Return (X, Y) of the center of cell containing provided text 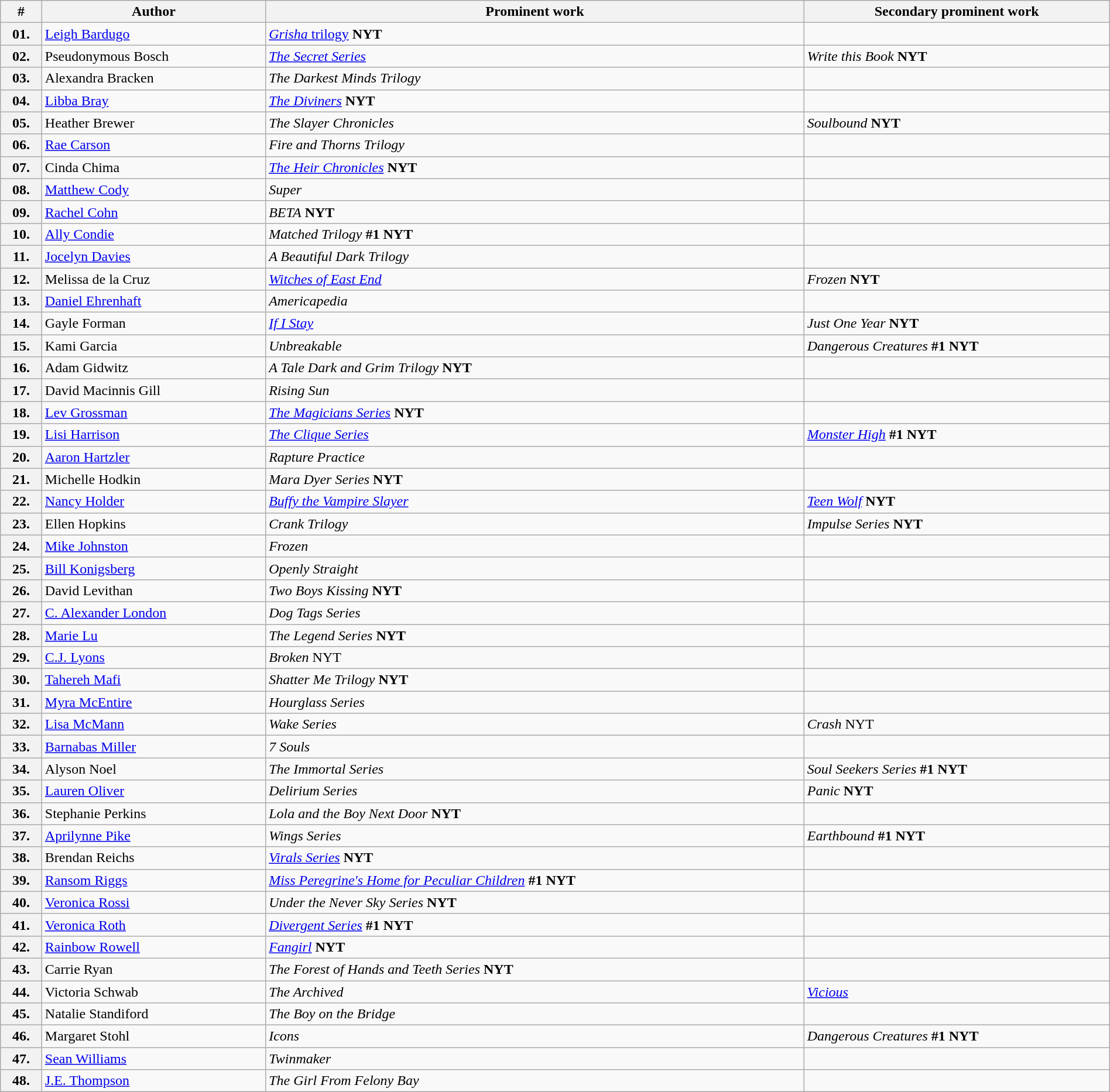
Dog Tags Series (535, 613)
C. Alexander London (153, 613)
Myra McEntire (153, 702)
Matthew Cody (153, 190)
09. (21, 212)
Super (535, 190)
47. (21, 1059)
Mike Johnston (153, 546)
31. (21, 702)
Veronica Roth (153, 925)
Virals Series NYT (535, 858)
Jocelyn Davies (153, 256)
Lisi Harrison (153, 435)
Cinda Chima (153, 167)
The Immortal Series (535, 769)
Just One Year NYT (957, 324)
Prominent work (535, 12)
Melissa de la Cruz (153, 279)
06. (21, 145)
Libba Bray (153, 101)
Hourglass Series (535, 702)
Rae Carson (153, 145)
David Levithan (153, 590)
Mara Dyer Series NYT (535, 479)
27. (21, 613)
25. (21, 568)
Openly Straight (535, 568)
24. (21, 546)
Matched Trilogy #1 NYT (535, 234)
Grisha trilogy NYT (535, 34)
BETA NYT (535, 212)
Kami Garcia (153, 346)
Nancy Holder (153, 502)
Ransom Riggs (153, 880)
Barnabas Miller (153, 747)
Shatter Me Trilogy NYT (535, 680)
Ellen Hopkins (153, 524)
Bill Konigsberg (153, 568)
If I Stay (535, 324)
Pseudonymous Bosch (153, 56)
35. (21, 791)
Rapture Practice (535, 457)
Witches of East End (535, 279)
Miss Peregrine's Home for Peculiar Children #1 NYT (535, 880)
The Archived (535, 992)
Rising Sun (535, 390)
Vicious (957, 992)
Tahereh Mafi (153, 680)
16. (21, 368)
Two Boys Kissing NYT (535, 590)
46. (21, 1036)
Impulse Series NYT (957, 524)
The Darkest Minds Trilogy (535, 78)
Crank Trilogy (535, 524)
The Slayer Chronicles (535, 123)
Delirium Series (535, 791)
38. (21, 858)
Marie Lu (153, 635)
39. (21, 880)
18. (21, 413)
13. (21, 301)
07. (21, 167)
11. (21, 256)
The Forest of Hands and Teeth Series NYT (535, 969)
Sean Williams (153, 1059)
33. (21, 747)
48. (21, 1081)
26. (21, 590)
01. (21, 34)
42. (21, 947)
Aaron Hartzler (153, 457)
Write this Book NYT (957, 56)
40. (21, 902)
05. (21, 123)
02. (21, 56)
J.E. Thompson (153, 1081)
15. (21, 346)
14. (21, 324)
08. (21, 190)
The Legend Series NYT (535, 635)
A Beautiful Dark Trilogy (535, 256)
# (21, 12)
03. (21, 78)
Daniel Ehrenhaft (153, 301)
Rachel Cohn (153, 212)
Teen Wolf NYT (957, 502)
43. (21, 969)
45. (21, 1014)
Soulbound NYT (957, 123)
Americapedia (535, 301)
Wings Series (535, 836)
Frozen NYT (957, 279)
7 Souls (535, 747)
34. (21, 769)
Natalie Standiford (153, 1014)
28. (21, 635)
Earthbound #1 NYT (957, 836)
Fangirl NYT (535, 947)
The Heir Chronicles NYT (535, 167)
Secondary prominent work (957, 12)
41. (21, 925)
Lola and the Boy Next Door NYT (535, 813)
Fire and Thorns Trilogy (535, 145)
Alyson Noel (153, 769)
17. (21, 390)
C.J. Lyons (153, 658)
Soul Seekers Series #1 NYT (957, 769)
Michelle Hodkin (153, 479)
The Diviners NYT (535, 101)
The Boy on the Bridge (535, 1014)
20. (21, 457)
Under the Never Sky Series NYT (535, 902)
Lauren Oliver (153, 791)
The Magicians Series NYT (535, 413)
Author (153, 12)
04. (21, 101)
Buffy the Vampire Slayer (535, 502)
David Macinnis Gill (153, 390)
Rainbow Rowell (153, 947)
The Secret Series (535, 56)
The Girl From Felony Bay (535, 1081)
Ally Condie (153, 234)
Wake Series (535, 724)
Frozen (535, 546)
Leigh Bardugo (153, 34)
Unbreakable (535, 346)
Adam Gidwitz (153, 368)
21. (21, 479)
32. (21, 724)
Alexandra Bracken (153, 78)
36. (21, 813)
Icons (535, 1036)
Broken NYT (535, 658)
Lev Grossman (153, 413)
Divergent Series #1 NYT (535, 925)
19. (21, 435)
Brendan Reichs (153, 858)
Margaret Stohl (153, 1036)
Stephanie Perkins (153, 813)
Monster High #1 NYT (957, 435)
37. (21, 836)
Gayle Forman (153, 324)
The Clique Series (535, 435)
30. (21, 680)
Aprilynne Pike (153, 836)
Veronica Rossi (153, 902)
Lisa McMann (153, 724)
10. (21, 234)
Carrie Ryan (153, 969)
A Tale Dark and Grim Trilogy NYT (535, 368)
Panic NYT (957, 791)
Victoria Schwab (153, 992)
Heather Brewer (153, 123)
22. (21, 502)
Twinmaker (535, 1059)
Crash NYT (957, 724)
23. (21, 524)
12. (21, 279)
29. (21, 658)
44. (21, 992)
